Locate the cell with the specified text and output its (X, Y) center coordinate. 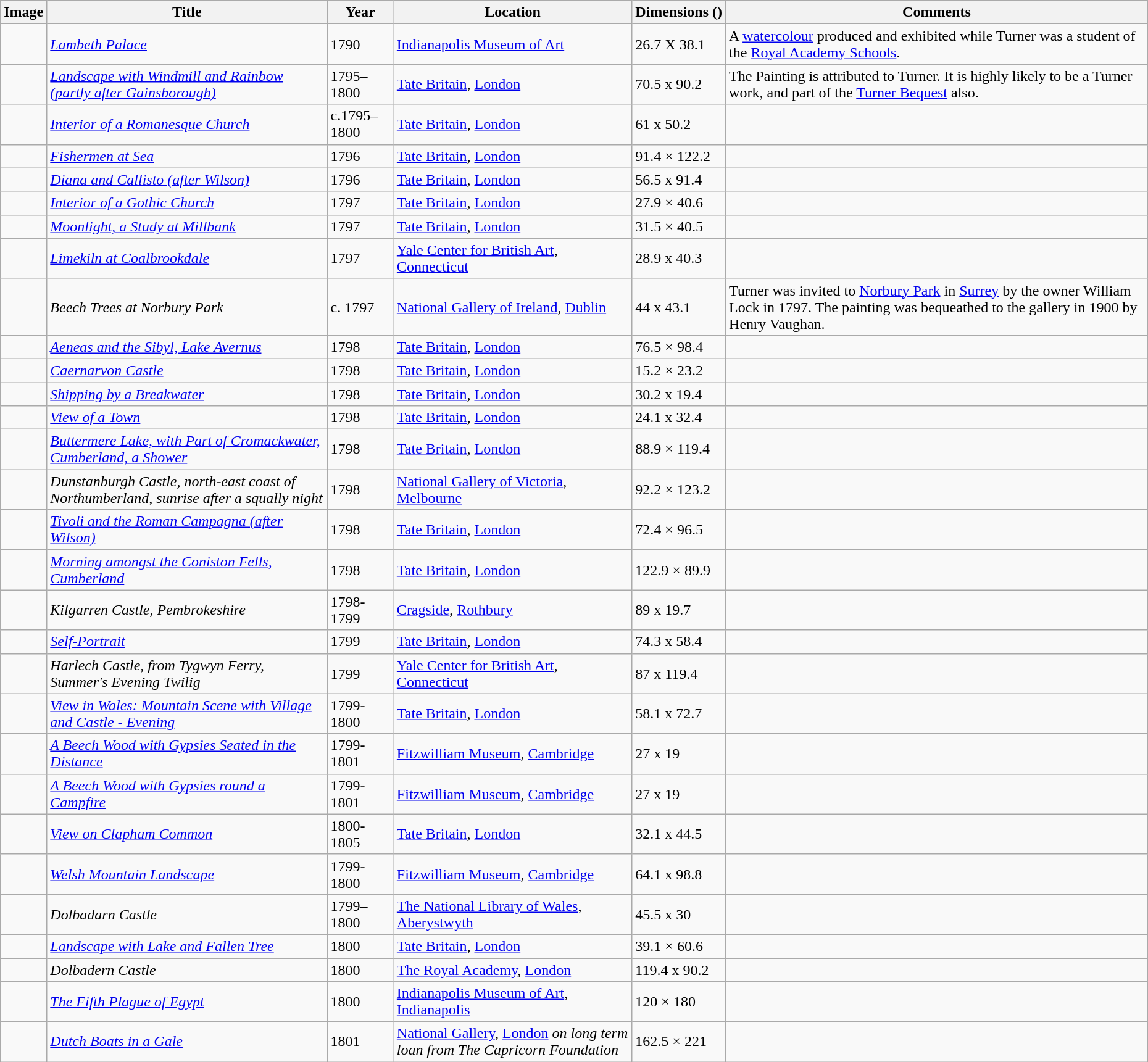
15.2 × 23.2 (679, 370)
National Gallery of Victoria, Melbourne (512, 490)
Indianapolis Museum of Art (512, 44)
Buttermere Lake, with Part of Cromackwater, Cumberland, a Shower (187, 449)
74.3 x 58.4 (679, 642)
70.5 x 90.2 (679, 84)
76.5 × 98.4 (679, 347)
Diana and Callisto (after Wilson) (187, 180)
The National Library of Wales, Aberystwyth (512, 915)
92.2 × 123.2 (679, 490)
120 × 180 (679, 1002)
89 x 19.7 (679, 610)
88.9 × 119.4 (679, 449)
1801 (360, 1042)
87 x 119.4 (679, 674)
31.5 × 40.5 (679, 226)
The Fifth Plague of Egypt (187, 1002)
64.1 x 98.8 (679, 874)
Dimensions () (679, 12)
National Gallery, London on long term loan from The Capricorn Foundation (512, 1042)
View in Wales: Mountain Scene with Village and Castle - Evening (187, 713)
Dutch Boats in a Gale (187, 1042)
Comments (937, 12)
Fishermen at Sea (187, 156)
The Royal Academy, London (512, 969)
Morning amongst the Coniston Fells, Cumberland (187, 570)
Moonlight, a Study at Millbank (187, 226)
32.1 x 44.5 (679, 834)
Landscape with Lake and Fallen Tree (187, 946)
A watercolour produced and exhibited while Turner was a student of the Royal Academy Schools. (937, 44)
Caernarvon Castle (187, 370)
View of a Town (187, 418)
Year (360, 12)
119.4 x 90.2 (679, 969)
91.4 × 122.2 (679, 156)
Cragside, Rothbury (512, 610)
The Painting is attributed to Turner. It is highly likely to be a Turner work, and part of the Turner Bequest also. (937, 84)
27.9 × 40.6 (679, 203)
Dolbadarn Castle (187, 915)
Location (512, 12)
View on Clapham Common (187, 834)
Limekiln at Coalbrookdale (187, 258)
61 x 50.2 (679, 125)
58.1 x 72.7 (679, 713)
Kilgarren Castle, Pembrokeshire (187, 610)
122.9 × 89.9 (679, 570)
24.1 x 32.4 (679, 418)
Harlech Castle, from Tygwyn Ferry, Summer's Evening Twilig (187, 674)
Welsh Mountain Landscape (187, 874)
Interior of a Gothic Church (187, 203)
c. 1797 (360, 307)
56.5 x 91.4 (679, 180)
Aeneas and the Sibyl, Lake Avernus (187, 347)
Landscape with Windmill and Rainbow (partly after Gainsborough) (187, 84)
1790 (360, 44)
45.5 x 30 (679, 915)
Beech Trees at Norbury Park (187, 307)
A Beech Wood with Gypsies Seated in the Distance (187, 754)
Tivoli and the Roman Campagna (after Wilson) (187, 529)
28.9 x 40.3 (679, 258)
Title (187, 12)
44 x 43.1 (679, 307)
Indianapolis Museum of Art, Indianapolis (512, 1002)
Interior of a Romanesque Church (187, 125)
30.2 x 19.4 (679, 394)
Self-Portrait (187, 642)
39.1 × 60.6 (679, 946)
c.1795–1800 (360, 125)
162.5 × 221 (679, 1042)
A Beech Wood with Gypsies round a Campfire (187, 794)
1800-1805 (360, 834)
Image (23, 12)
National Gallery of Ireland, Dublin (512, 307)
Dunstanburgh Castle, north-east coast of Northumberland, sunrise after a squally night (187, 490)
26.7 X 38.1 (679, 44)
Turner was invited to Norbury Park in Surrey by the owner William Lock in 1797. The painting was bequeathed to the gallery in 1900 by Henry Vaughan. (937, 307)
1798-1799 (360, 610)
Dolbadern Castle (187, 969)
Shipping by a Breakwater (187, 394)
1795–1800 (360, 84)
Lambeth Palace (187, 44)
72.4 × 96.5 (679, 529)
1799–1800 (360, 915)
